Return (X, Y) of the center of cell containing provided text 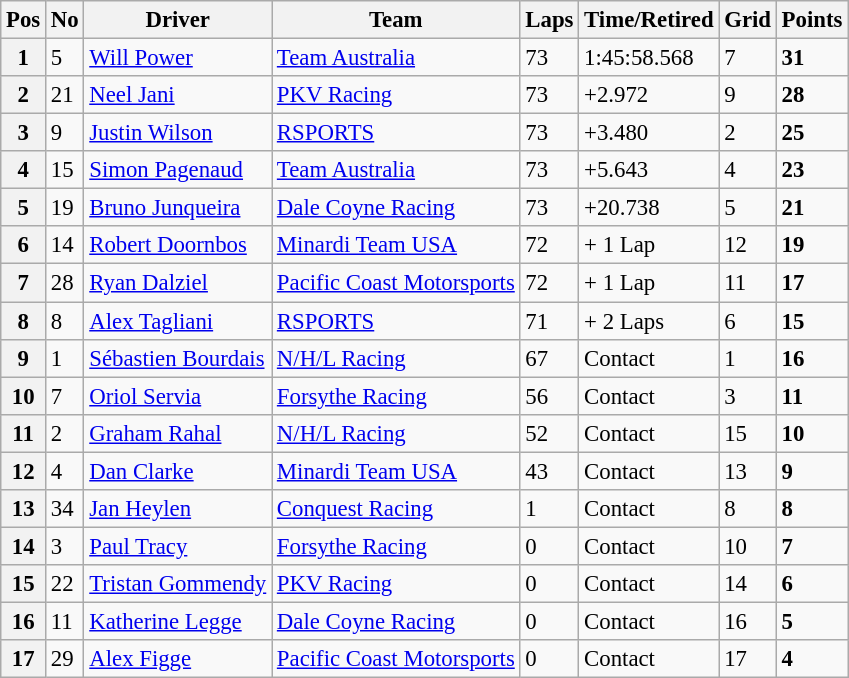
52 (550, 433)
Bruno Junqueira (178, 208)
Ryan Dalziel (178, 283)
No (65, 20)
29 (65, 659)
25 (812, 133)
1:45:58.568 (649, 58)
23 (812, 170)
Team (396, 20)
Grid (748, 20)
+2.972 (649, 95)
71 (550, 321)
Points (812, 20)
Simon Pagenaud (178, 170)
Justin Wilson (178, 133)
Graham Rahal (178, 433)
Katherine Legge (178, 621)
+ 2 Laps (649, 321)
Dan Clarke (178, 471)
Alex Tagliani (178, 321)
Neel Jani (178, 95)
Will Power (178, 58)
Laps (550, 20)
Oriol Servia (178, 396)
Sébastien Bourdais (178, 358)
Time/Retired (649, 20)
Robert Doornbos (178, 245)
56 (550, 396)
Conquest Racing (396, 509)
Alex Figge (178, 659)
Tristan Gommendy (178, 584)
Paul Tracy (178, 546)
31 (812, 58)
+3.480 (649, 133)
43 (550, 471)
Jan Heylen (178, 509)
Driver (178, 20)
+5.643 (649, 170)
22 (65, 584)
+20.738 (649, 208)
67 (550, 358)
34 (65, 509)
Pos (24, 20)
